Find where the given text appears and provide that cell's center as (x, y) coordinate. 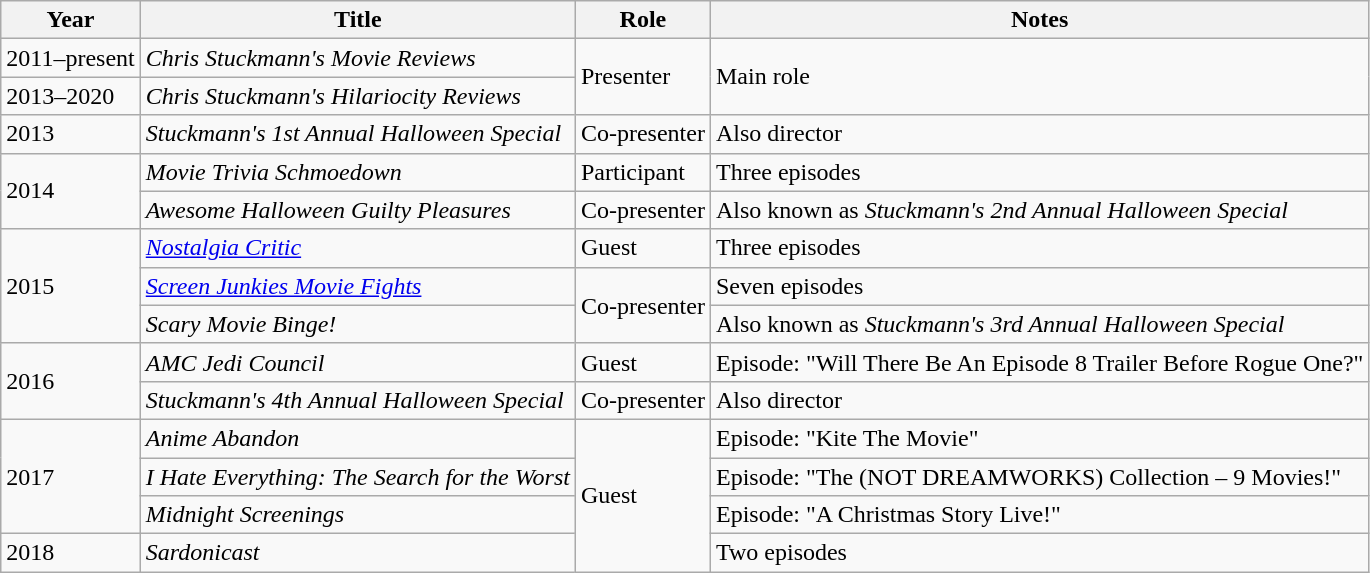
2013–2020 (70, 96)
Midnight Screenings (358, 515)
Stuckmann's 1st Annual Halloween Special (358, 134)
Chris Stuckmann's Movie Reviews (358, 58)
Episode: "Will There Be An Episode 8 Trailer Before Rogue One?" (1039, 362)
Participant (642, 172)
2015 (70, 286)
Title (358, 20)
Screen Junkies Movie Fights (358, 286)
Episode: "Kite The Movie" (1039, 438)
Sardonicast (358, 553)
Anime Abandon (358, 438)
2018 (70, 553)
Chris Stuckmann's Hilariocity Reviews (358, 96)
AMC Jedi Council (358, 362)
Movie Trivia Schmoedown (358, 172)
Two episodes (1039, 553)
Also known as Stuckmann's 3rd Annual Halloween Special (1039, 324)
Scary Movie Binge! (358, 324)
2016 (70, 381)
2017 (70, 476)
I Hate Everything: The Search for the Worst (358, 477)
Nostalgia Critic (358, 248)
Role (642, 20)
Presenter (642, 77)
Awesome Halloween Guilty Pleasures (358, 210)
Seven episodes (1039, 286)
Year (70, 20)
Main role (1039, 77)
Episode: "A Christmas Story Live!" (1039, 515)
2013 (70, 134)
Stuckmann's 4th Annual Halloween Special (358, 400)
2014 (70, 191)
Notes (1039, 20)
Episode: "The (NOT DREAMWORKS) Collection – 9 Movies!" (1039, 477)
Also known as Stuckmann's 2nd Annual Halloween Special (1039, 210)
2011–present (70, 58)
